Return the [x, y] coordinate for the center point of the cell that contains the specified text.  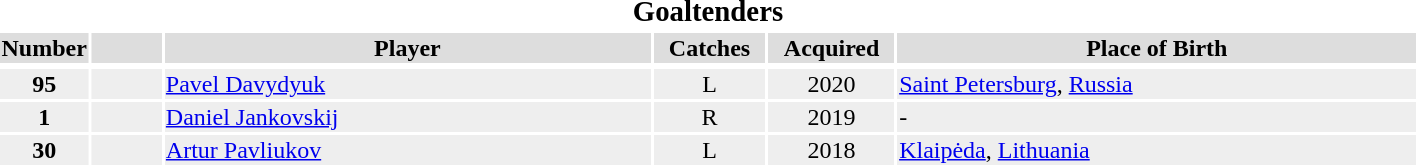
Klaipėda, Lithuania [1157, 150]
2018 [832, 150]
- [1157, 117]
2019 [832, 117]
30 [44, 150]
1 [44, 117]
Place of Birth [1157, 48]
Catches [709, 48]
Acquired [832, 48]
Artur Pavliukov [407, 150]
Saint Petersburg, Russia [1157, 84]
Player [407, 48]
Number [44, 48]
Daniel Jankovskij [407, 117]
95 [44, 84]
Pavel Davydyuk [407, 84]
2020 [832, 84]
R [709, 117]
